Provide the (X, Y) coordinate of the cell's center where the given text is located.  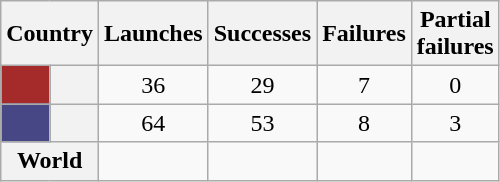
7 (364, 85)
Partialfailures (455, 34)
Country (50, 34)
8 (364, 123)
64 (153, 123)
53 (262, 123)
Launches (153, 34)
Failures (364, 34)
29 (262, 85)
36 (153, 85)
Successes (262, 34)
World (50, 161)
3 (455, 123)
0 (455, 85)
